Extract the (X, Y) coordinate from the center of the cell holding the provided text.  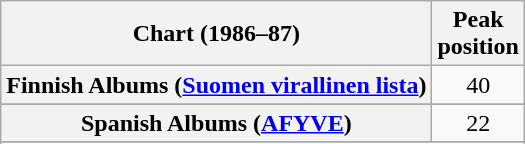
Peakposition (478, 34)
Finnish Albums (Suomen virallinen lista) (216, 85)
40 (478, 85)
Spanish Albums (AFYVE) (216, 123)
22 (478, 123)
Chart (1986–87) (216, 34)
